Extract the [x, y] coordinate from the center of the cell holding the provided text.  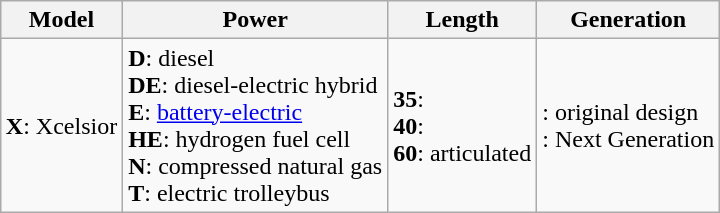
X: Xcelsior [61, 126]
Power [256, 20]
Length [462, 20]
Generation [628, 20]
Model [61, 20]
D: dieselDE: diesel-electric hybridE: battery-electricHE: hydrogen fuel cellN: compressed natural gasT: electric trolleybus [256, 126]
35: 40: 60: articulated [462, 126]
: original design: Next Generation [628, 126]
